Identify which cell holds the provided text, then report its [x, y] central coordinate. 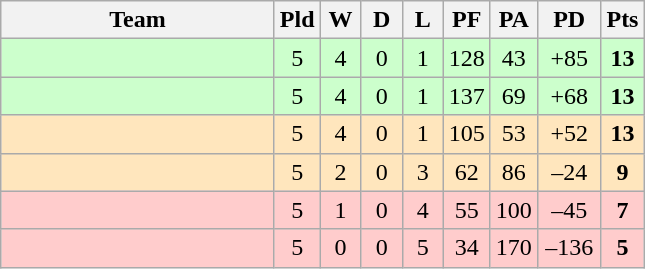
62 [466, 172]
D [382, 20]
69 [514, 96]
PD [569, 20]
100 [514, 210]
86 [514, 172]
105 [466, 134]
W [340, 20]
2 [340, 172]
–24 [569, 172]
170 [514, 248]
–136 [569, 248]
9 [622, 172]
PF [466, 20]
+52 [569, 134]
Team [138, 20]
+68 [569, 96]
+85 [569, 58]
L [422, 20]
Pld [297, 20]
137 [466, 96]
3 [422, 172]
43 [514, 58]
PA [514, 20]
55 [466, 210]
–45 [569, 210]
7 [622, 210]
Pts [622, 20]
53 [514, 134]
34 [466, 248]
128 [466, 58]
